Determine the [X, Y] coordinate at the center of the cell enclosing the given text.  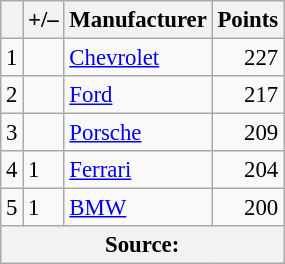
3 [12, 133]
Ferrari [138, 170]
4 [12, 170]
Manufacturer [138, 20]
Chevrolet [138, 58]
Porsche [138, 133]
Source: [142, 245]
5 [12, 208]
Points [248, 20]
217 [248, 95]
+/– [44, 20]
Ford [138, 95]
209 [248, 133]
200 [248, 208]
204 [248, 170]
2 [12, 95]
227 [248, 58]
BMW [138, 208]
